Output the [x, y] coordinate of the center of the cell containing the given text.  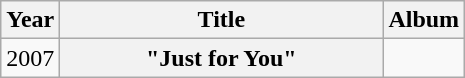
Album [424, 20]
2007 [30, 58]
Year [30, 20]
Title [222, 20]
"Just for You" [222, 58]
